Locate the cell with the specified text and output its (x, y) center coordinate. 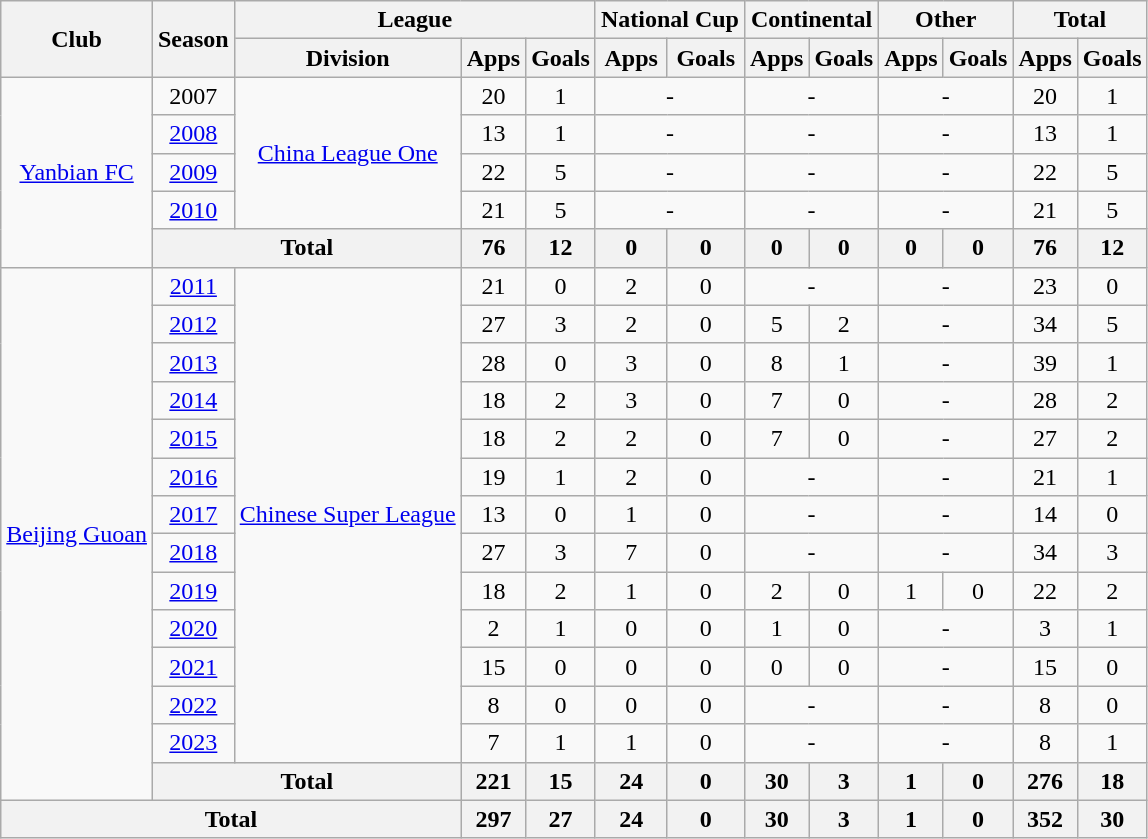
2009 (193, 172)
2017 (193, 515)
2011 (193, 286)
2022 (193, 705)
221 (493, 781)
2007 (193, 96)
Season (193, 39)
Beijing Guoan (77, 534)
2023 (193, 743)
297 (493, 819)
2018 (193, 553)
276 (1045, 781)
352 (1045, 819)
China League One (348, 153)
Continental (811, 20)
Club (77, 39)
23 (1045, 286)
National Cup (670, 20)
19 (493, 477)
2008 (193, 134)
14 (1045, 515)
39 (1045, 362)
2012 (193, 324)
2021 (193, 667)
Division (348, 58)
2014 (193, 400)
League (414, 20)
2010 (193, 210)
2015 (193, 438)
Other (946, 20)
Chinese Super League (348, 514)
Yanbian FC (77, 172)
2013 (193, 362)
2020 (193, 629)
2019 (193, 591)
2016 (193, 477)
